Capture the cell that displays the provided text and extract its [X, Y] central coordinate. 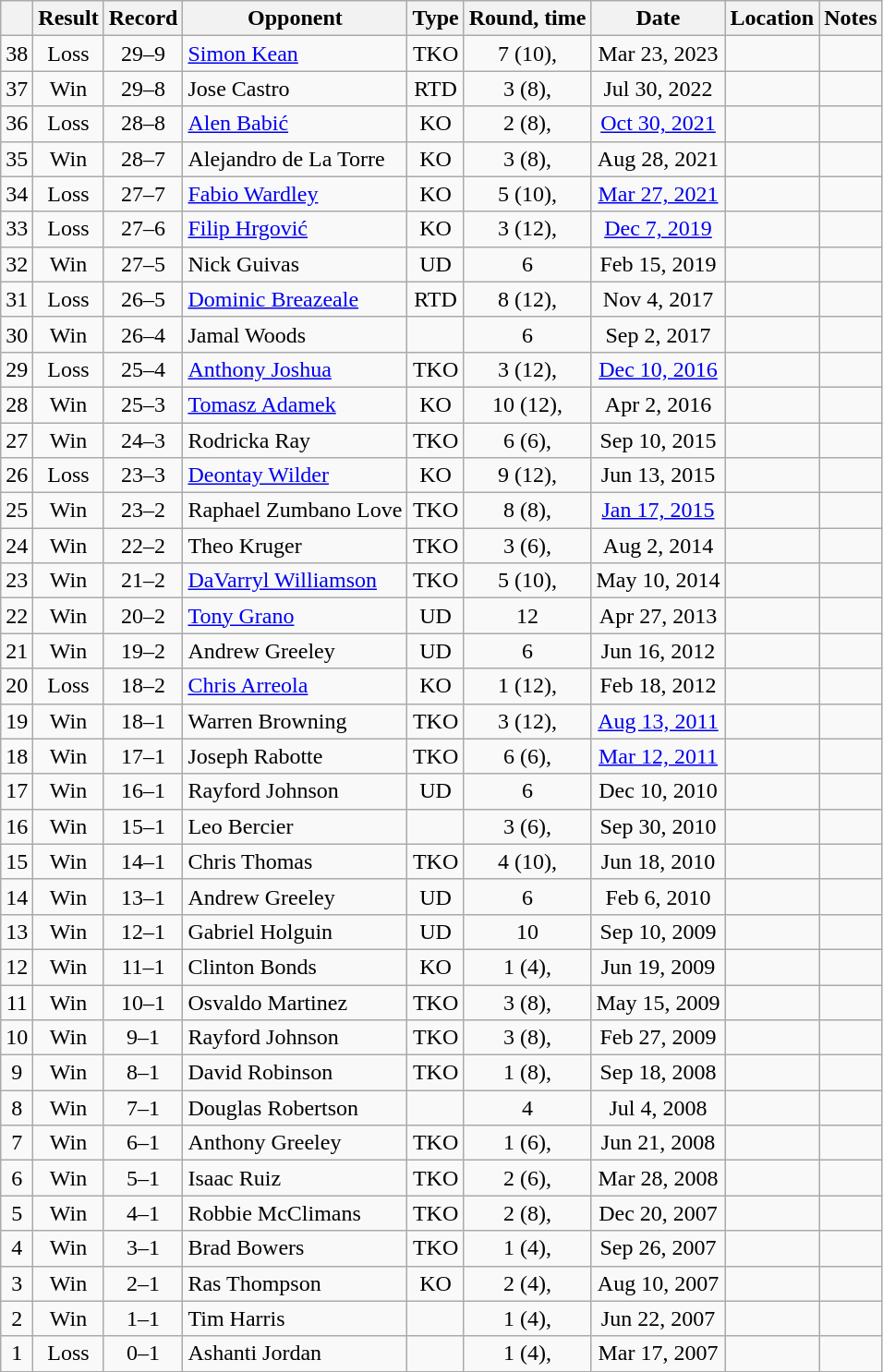
Anthony Greeley [296, 1143]
24 [17, 546]
Opponent [296, 18]
9–1 [143, 1038]
Jul 4, 2008 [658, 1108]
Clinton Bonds [296, 967]
29 [17, 369]
Dominic Breazeale [296, 299]
Sep 26, 2007 [658, 1248]
1 (12), [527, 686]
May 15, 2009 [658, 1002]
1 (8), [527, 1073]
29–8 [143, 89]
16 [17, 826]
Filip Hrgović [296, 229]
1 (6), [527, 1143]
19 [17, 721]
11–1 [143, 967]
Sep 2, 2017 [658, 334]
Mar 17, 2007 [658, 1354]
Mar 23, 2023 [658, 54]
10 (12), [527, 404]
7 (10), [527, 54]
25 [17, 511]
7–1 [143, 1108]
20–2 [143, 616]
31 [17, 299]
35 [17, 159]
Robbie McClimans [296, 1213]
1–1 [143, 1318]
11 [17, 1002]
28–8 [143, 124]
Type [436, 18]
Mar 28, 2008 [658, 1178]
Ashanti Jordan [296, 1354]
1 [17, 1354]
24–3 [143, 440]
8 [17, 1108]
8–1 [143, 1073]
Jun 18, 2010 [658, 861]
Aug 13, 2011 [658, 721]
Isaac Ruiz [296, 1178]
Dec 10, 2016 [658, 369]
25–4 [143, 369]
Location [772, 18]
Jun 22, 2007 [658, 1318]
4 (10), [527, 861]
Ras Thompson [296, 1283]
Jul 30, 2022 [658, 89]
3 [17, 1283]
Brad Bowers [296, 1248]
14 [17, 897]
33 [17, 229]
Raphael Zumbano Love [296, 511]
7 [17, 1143]
Nick Guivas [296, 264]
DaVarryl Williamson [296, 581]
Notes [851, 18]
Oct 30, 2021 [658, 124]
9 (12), [527, 475]
18–2 [143, 686]
Record [143, 18]
8 (8), [527, 511]
25–3 [143, 404]
Feb 6, 2010 [658, 897]
37 [17, 89]
9 [17, 1073]
21–2 [143, 581]
Douglas Robertson [296, 1108]
Osvaldo Martinez [296, 1002]
21 [17, 651]
Jamal Woods [296, 334]
Apr 2, 2016 [658, 404]
Gabriel Holguin [296, 932]
2 [17, 1318]
22 [17, 616]
Tomasz Adamek [296, 404]
8 (12), [527, 299]
2 (6), [527, 1178]
28–7 [143, 159]
Nov 4, 2017 [658, 299]
27–7 [143, 194]
13–1 [143, 897]
3–1 [143, 1248]
28 [17, 404]
Dec 20, 2007 [658, 1213]
34 [17, 194]
26–4 [143, 334]
Feb 18, 2012 [658, 686]
30 [17, 334]
Rodricka Ray [296, 440]
Sep 18, 2008 [658, 1073]
Simon Kean [296, 54]
Warren Browning [296, 721]
23 [17, 581]
Date [658, 18]
Chris Arreola [296, 686]
Tim Harris [296, 1318]
Aug 2, 2014 [658, 546]
Dec 7, 2019 [658, 229]
Feb 15, 2019 [658, 264]
27–6 [143, 229]
Jun 16, 2012 [658, 651]
Feb 27, 2009 [658, 1038]
Jun 21, 2008 [658, 1143]
Round, time [527, 18]
15 [17, 861]
13 [17, 932]
Jun 13, 2015 [658, 475]
David Robinson [296, 1073]
19–2 [143, 651]
15–1 [143, 826]
4–1 [143, 1213]
Chris Thomas [296, 861]
6–1 [143, 1143]
27–5 [143, 264]
2–1 [143, 1283]
14–1 [143, 861]
2 (4), [527, 1283]
Alen Babić [296, 124]
23–2 [143, 511]
Jose Castro [296, 89]
32 [17, 264]
Fabio Wardley [296, 194]
Sep 10, 2015 [658, 440]
29–9 [143, 54]
Sep 10, 2009 [658, 932]
17–1 [143, 756]
Mar 27, 2021 [658, 194]
18 [17, 756]
Sep 30, 2010 [658, 826]
0–1 [143, 1354]
26–5 [143, 299]
Jun 19, 2009 [658, 967]
Joseph Rabotte [296, 756]
20 [17, 686]
12–1 [143, 932]
38 [17, 54]
Dec 10, 2010 [658, 791]
5–1 [143, 1178]
17 [17, 791]
22–2 [143, 546]
Jan 17, 2015 [658, 511]
May 10, 2014 [658, 581]
Apr 27, 2013 [658, 616]
Aug 28, 2021 [658, 159]
5 [17, 1213]
Result [68, 18]
Aug 10, 2007 [658, 1283]
26 [17, 475]
Theo Kruger [296, 546]
Tony Grano [296, 616]
27 [17, 440]
Deontay Wilder [296, 475]
16–1 [143, 791]
36 [17, 124]
18–1 [143, 721]
Alejandro de La Torre [296, 159]
10–1 [143, 1002]
Leo Bercier [296, 826]
23–3 [143, 475]
Anthony Joshua [296, 369]
Mar 12, 2011 [658, 756]
